Detect which cell encompasses the target text, then output its [X, Y] center coordinate. 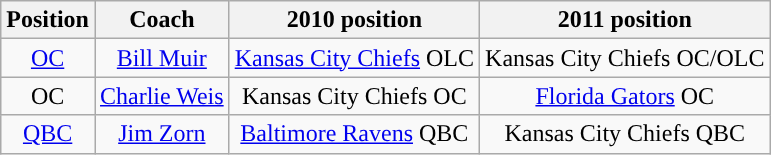
QBC [48, 134]
Kansas City Chiefs OLC [354, 58]
Kansas City Chiefs OC [354, 96]
Florida Gators OC [625, 96]
Baltimore Ravens QBC [354, 134]
Kansas City Chiefs QBC [625, 134]
2011 position [625, 20]
Jim Zorn [162, 134]
Position [48, 20]
2010 position [354, 20]
Kansas City Chiefs OC/OLC [625, 58]
Bill Muir [162, 58]
Coach [162, 20]
Charlie Weis [162, 96]
